Scan for the cell matching the given text and deliver its (x, y) coordinate at center. 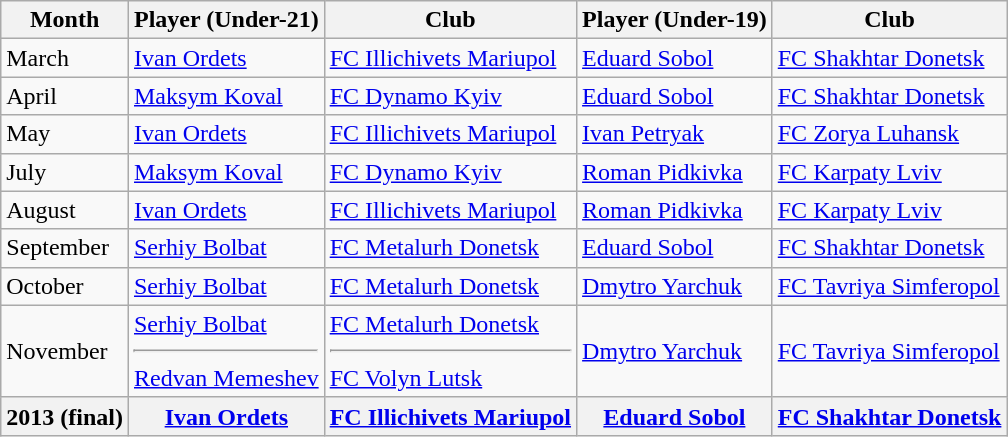
2013 (final) (65, 416)
November (65, 351)
FC Zorya Luhansk (890, 134)
Month (65, 20)
March (65, 58)
May (65, 134)
July (65, 172)
Serhiy BolbatRedvan Memeshev (226, 351)
September (65, 248)
Ivan Petryak (675, 134)
October (65, 286)
April (65, 96)
FC Metalurh DonetskFC Volyn Lutsk (450, 351)
August (65, 210)
Player (Under-21) (226, 20)
Player (Under-19) (675, 20)
